Detect which cell encompasses the target text, then output its [x, y] center coordinate. 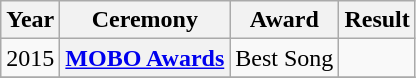
MOBO Awards [145, 58]
Best Song [284, 58]
Ceremony [145, 20]
2015 [30, 58]
Year [30, 20]
Award [284, 20]
Result [377, 20]
